For the text-containing cell, return its midpoint in [X, Y] coordinate format. 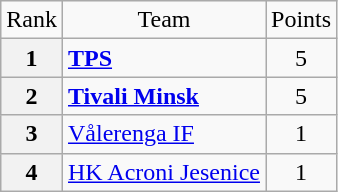
2 [32, 96]
Rank [32, 20]
Vålerenga IF [164, 134]
3 [32, 134]
Team [164, 20]
Points [302, 20]
4 [32, 172]
Tivali Minsk [164, 96]
HK Acroni Jesenice [164, 172]
TPS [164, 58]
